Pinpoint the cell where the given text exists, returning its [X, Y] midpoint coordinate. 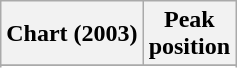
Peakposition [189, 34]
Chart (2003) [72, 34]
